Pinpoint the cell where the given text exists, returning its (X, Y) midpoint coordinate. 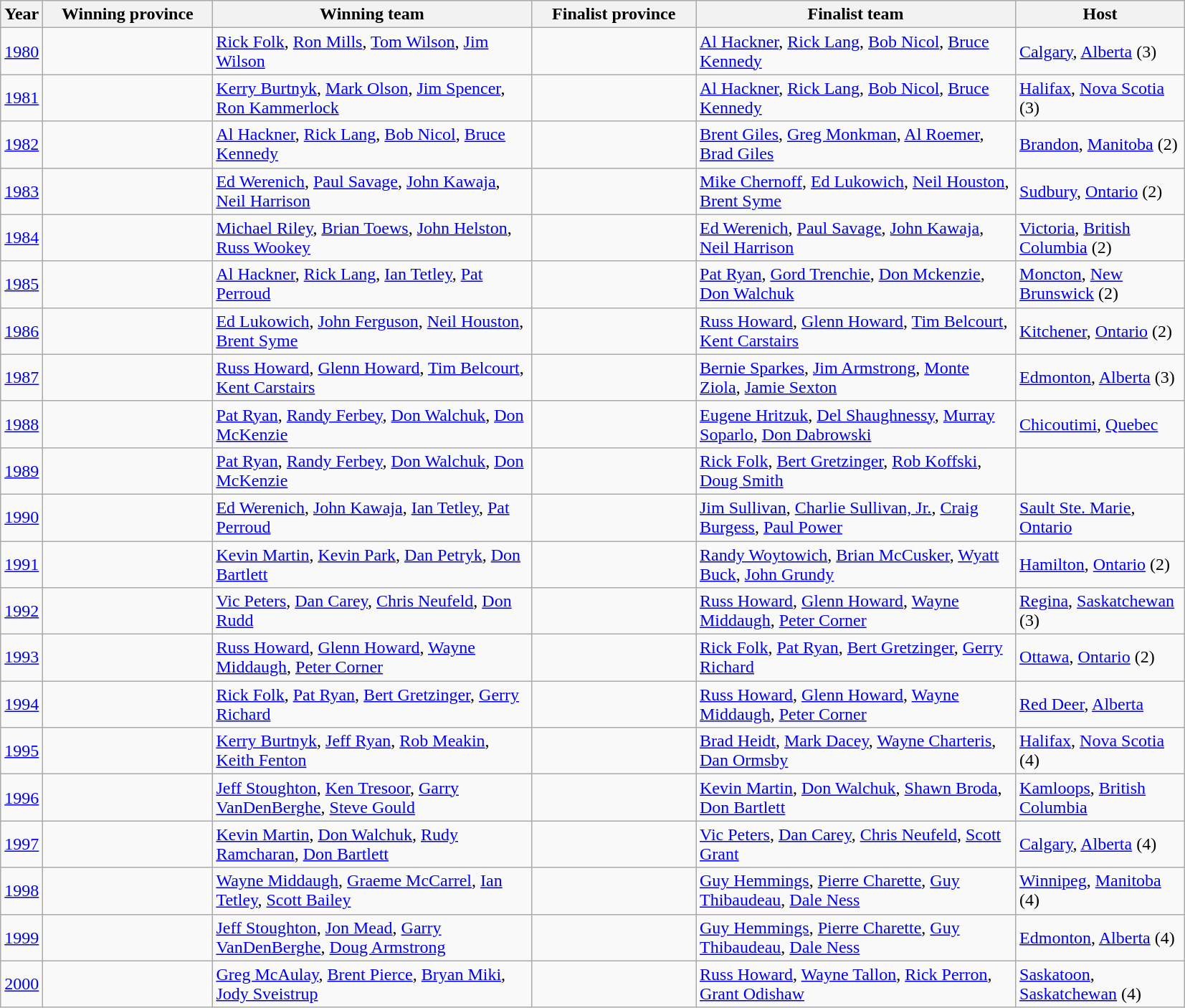
1997 (22, 845)
1987 (22, 377)
1991 (22, 564)
1980 (22, 52)
Vic Peters, Dan Carey, Chris Neufeld, Scott Grant (855, 845)
1993 (22, 658)
Jeff Stoughton, Jon Mead, Garry VanDenBerghe, Doug Armstrong (372, 938)
1988 (22, 424)
Michael Riley, Brian Toews, John Helston, Russ Wookey (372, 238)
Vic Peters, Dan Carey, Chris Neufeld, Don Rudd (372, 611)
Red Deer, Alberta (1100, 704)
1998 (22, 890)
Halifax, Nova Scotia (4) (1100, 751)
Victoria, British Columbia (2) (1100, 238)
Kevin Martin, Don Walchuk, Shawn Broda, Don Bartlett (855, 797)
1996 (22, 797)
Jeff Stoughton, Ken Tresoor, Garry VanDenBerghe, Steve Gould (372, 797)
Regina, Saskatchewan (3) (1100, 611)
Al Hackner, Rick Lang, Ian Tetley, Pat Perroud (372, 284)
Edmonton, Alberta (3) (1100, 377)
Kitchener, Ontario (2) (1100, 331)
Winning province (128, 14)
Randy Woytowich, Brian McCusker, Wyatt Buck, John Grundy (855, 564)
1992 (22, 611)
Greg McAulay, Brent Pierce, Bryan Miki, Jody Sveistrup (372, 984)
Eugene Hritzuk, Del Shaughnessy, Murray Soparlo, Don Dabrowski (855, 424)
Brandon, Manitoba (2) (1100, 145)
1983 (22, 191)
1990 (22, 518)
Finalist province (614, 14)
Winning team (372, 14)
Saskatoon, Saskatchewan (4) (1100, 984)
1981 (22, 98)
Kerry Burtnyk, Mark Olson, Jim Spencer, Ron Kammerlock (372, 98)
Ed Werenich, John Kawaja, Ian Tetley, Pat Perroud (372, 518)
Mike Chernoff, Ed Lukowich, Neil Houston, Brent Syme (855, 191)
Pat Ryan, Gord Trenchie, Don Mckenzie, Don Walchuk (855, 284)
Rick Folk, Bert Gretzinger, Rob Koffski, Doug Smith (855, 470)
Ed Lukowich, John Ferguson, Neil Houston, Brent Syme (372, 331)
Brent Giles, Greg Monkman, Al Roemer, Brad Giles (855, 145)
1986 (22, 331)
1989 (22, 470)
1982 (22, 145)
1985 (22, 284)
Calgary, Alberta (4) (1100, 845)
Edmonton, Alberta (4) (1100, 938)
1999 (22, 938)
Moncton, New Brunswick (2) (1100, 284)
Calgary, Alberta (3) (1100, 52)
Kevin Martin, Kevin Park, Dan Petryk, Don Bartlett (372, 564)
Jim Sullivan, Charlie Sullivan, Jr., Craig Burgess, Paul Power (855, 518)
1984 (22, 238)
Sault Ste. Marie, Ontario (1100, 518)
Sudbury, Ontario (2) (1100, 191)
Ottawa, Ontario (2) (1100, 658)
Bernie Sparkes, Jim Armstrong, Monte Ziola, Jamie Sexton (855, 377)
Halifax, Nova Scotia (3) (1100, 98)
Host (1100, 14)
Russ Howard, Wayne Tallon, Rick Perron, Grant Odishaw (855, 984)
Winnipeg, Manitoba (4) (1100, 890)
Chicoutimi, Quebec (1100, 424)
Kevin Martin, Don Walchuk, Rudy Ramcharan, Don Bartlett (372, 845)
Kerry Burtnyk, Jeff Ryan, Rob Meakin, Keith Fenton (372, 751)
Finalist team (855, 14)
Hamilton, Ontario (2) (1100, 564)
Year (22, 14)
Brad Heidt, Mark Dacey, Wayne Charteris, Dan Ormsby (855, 751)
Wayne Middaugh, Graeme McCarrel, Ian Tetley, Scott Bailey (372, 890)
1995 (22, 751)
1994 (22, 704)
Rick Folk, Ron Mills, Tom Wilson, Jim Wilson (372, 52)
Kamloops, British Columbia (1100, 797)
2000 (22, 984)
